Search for the cell housing the specified text and yield its [x, y] center coordinate. 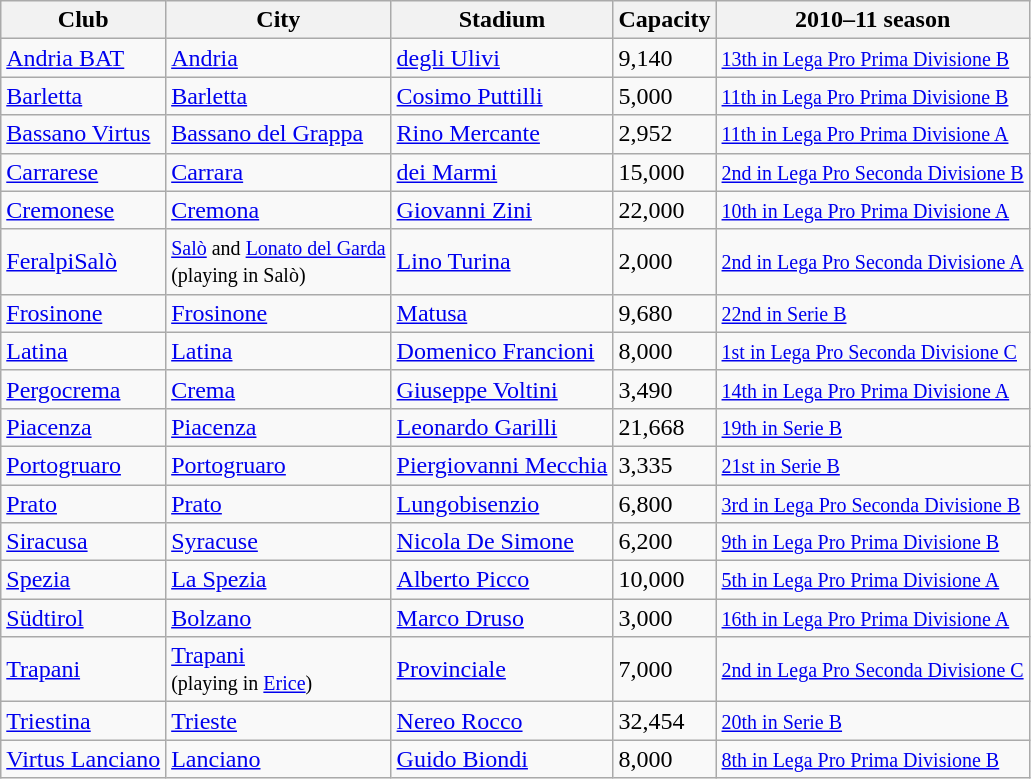
3rd in Lega Pro Seconda Divisione B [872, 503]
Spezia [84, 580]
22,000 [664, 210]
Cosimo Puttilli [502, 96]
Syracuse [278, 542]
Carrara [278, 172]
32,454 [664, 721]
Cremonese [84, 210]
Domenico Francioni [502, 351]
Lanciano [278, 759]
Trapani(playing in Erice) [278, 670]
Nicola De Simone [502, 542]
Bassano Virtus [84, 134]
Rino Mercante [502, 134]
Siracusa [84, 542]
15,000 [664, 172]
2nd in Lega Pro Seconda Divisione A [872, 262]
Lungobisenzio [502, 503]
20th in Serie B [872, 721]
Bassano del Grappa [278, 134]
Trapani [84, 670]
Guido Biondi [502, 759]
16th in Lega Pro Prima Divisione A [872, 618]
6,800 [664, 503]
Nereo Rocco [502, 721]
Matusa [502, 313]
9,140 [664, 58]
21,668 [664, 427]
La Spezia [278, 580]
11th in Lega Pro Prima Divisione A [872, 134]
FeralpiSalò [84, 262]
Club [84, 20]
7,000 [664, 670]
19th in Serie B [872, 427]
22nd in Serie B [872, 313]
3,335 [664, 465]
Giovanni Zini [502, 210]
City [278, 20]
Marco Druso [502, 618]
10,000 [664, 580]
Bolzano [278, 618]
dei Marmi [502, 172]
2,952 [664, 134]
Giuseppe Voltini [502, 389]
13th in Lega Pro Prima Divisione B [872, 58]
6,200 [664, 542]
Virtus Lanciano [84, 759]
11th in Lega Pro Prima Divisione B [872, 96]
5th in Lega Pro Prima Divisione A [872, 580]
Südtirol [84, 618]
1st in Lega Pro Seconda Divisione C [872, 351]
Lino Turina [502, 262]
Cremona [278, 210]
5,000 [664, 96]
Capacity [664, 20]
Pergocrema [84, 389]
Trieste [278, 721]
9,680 [664, 313]
3,490 [664, 389]
Salò and Lonato del Garda(playing in Salò) [278, 262]
Piergiovanni Mecchia [502, 465]
3,000 [664, 618]
Stadium [502, 20]
Crema [278, 389]
Andria [278, 58]
Alberto Picco [502, 580]
9th in Lega Pro Prima Divisione B [872, 542]
degli Ulivi [502, 58]
10th in Lega Pro Prima Divisione A [872, 210]
Andria BAT [84, 58]
2nd in Lega Pro Seconda Divisione B [872, 172]
21st in Serie B [872, 465]
Triestina [84, 721]
2nd in Lega Pro Seconda Divisione C [872, 670]
Provinciale [502, 670]
2010–11 season [872, 20]
2,000 [664, 262]
8th in Lega Pro Prima Divisione B [872, 759]
14th in Lega Pro Prima Divisione A [872, 389]
Carrarese [84, 172]
Leonardo Garilli [502, 427]
